Identify which cell holds the provided text, then report its (X, Y) central coordinate. 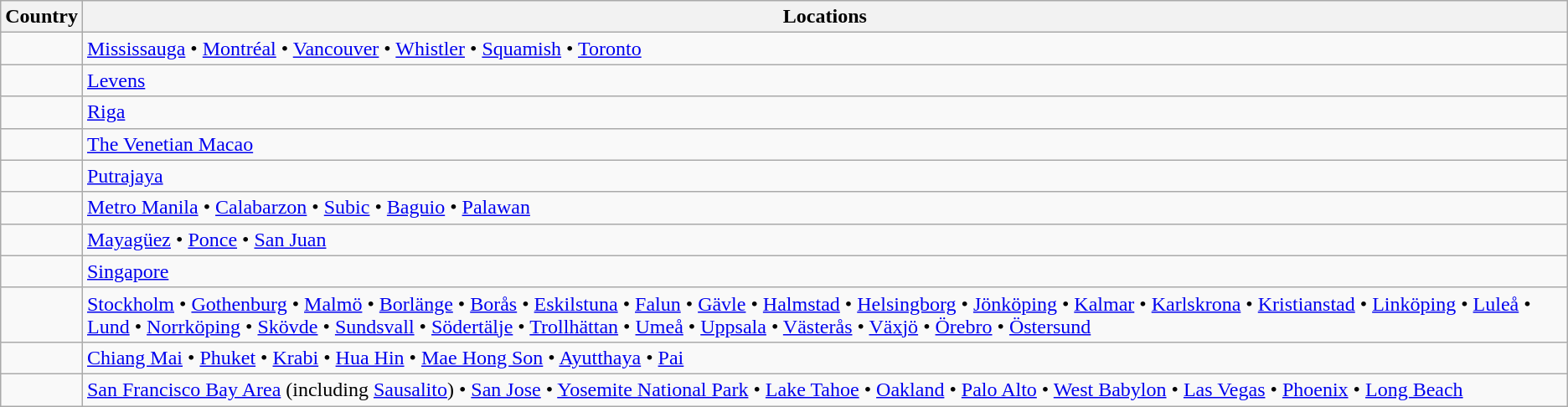
Levens (824, 80)
Metro Manila • Calabarzon • Subic • Baguio • Palawan (824, 208)
Country (42, 17)
Singapore (824, 271)
Mayagüez • Ponce • San Juan (824, 240)
Locations (824, 17)
Chiang Mai • Phuket • Krabi • Hua Hin • Mae Hong Son • Ayutthaya • Pai (824, 358)
The Venetian Macao (824, 144)
Putrajaya (824, 176)
Riga (824, 112)
Mississauga • Montréal • Vancouver • Whistler • Squamish • Toronto (824, 49)
